Capture the cell that displays the provided text and extract its (X, Y) central coordinate. 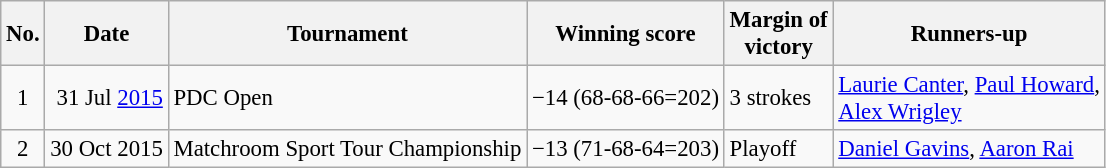
−13 (71-68-64=203) (626, 149)
Winning score (626, 34)
Tournament (348, 34)
Date (106, 34)
3 strokes (778, 98)
Runners-up (969, 34)
1 (23, 98)
−14 (68-68-66=202) (626, 98)
Daniel Gavins, Aaron Rai (969, 149)
No. (23, 34)
31 Jul 2015 (106, 98)
30 Oct 2015 (106, 149)
Margin ofvictory (778, 34)
Playoff (778, 149)
2 (23, 149)
PDC Open (348, 98)
Matchroom Sport Tour Championship (348, 149)
Laurie Canter, Paul Howard, Alex Wrigley (969, 98)
